Find where the given text appears and provide that cell's center as (X, Y) coordinate. 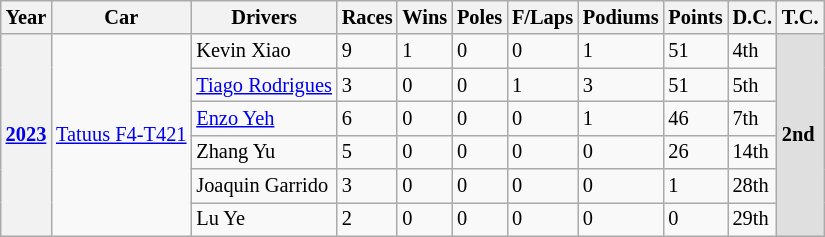
Lu Ye (264, 219)
Tiago Rodrigues (264, 85)
Zhang Yu (264, 152)
Kevin Xiao (264, 51)
Year (26, 17)
2023 (26, 135)
Points (695, 17)
F/Laps (542, 17)
9 (368, 51)
Drivers (264, 17)
Joaquin Garrido (264, 186)
2nd (800, 135)
5 (368, 152)
29th (752, 219)
28th (752, 186)
26 (695, 152)
2 (368, 219)
Tatuus F4-T421 (121, 135)
6 (368, 118)
Races (368, 17)
Wins (424, 17)
5th (752, 85)
Enzo Yeh (264, 118)
4th (752, 51)
46 (695, 118)
T.C. (800, 17)
Podiums (621, 17)
14th (752, 152)
Poles (480, 17)
D.C. (752, 17)
7th (752, 118)
Car (121, 17)
